Detect which cell encompasses the target text, then output its (X, Y) center coordinate. 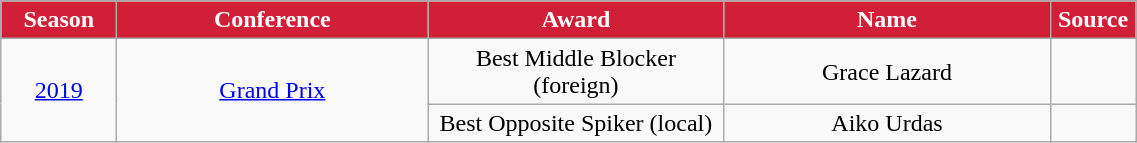
Award (576, 20)
Best Opposite Spiker (local) (576, 123)
Aiko Urdas (887, 123)
Source (1093, 20)
Conference (272, 20)
Grand Prix (272, 90)
Best Middle Blocker (foreign) (576, 72)
Grace Lazard (887, 72)
Name (887, 20)
2019 (59, 90)
Season (59, 20)
